Pinpoint the cell where the given text exists, returning its [X, Y] midpoint coordinate. 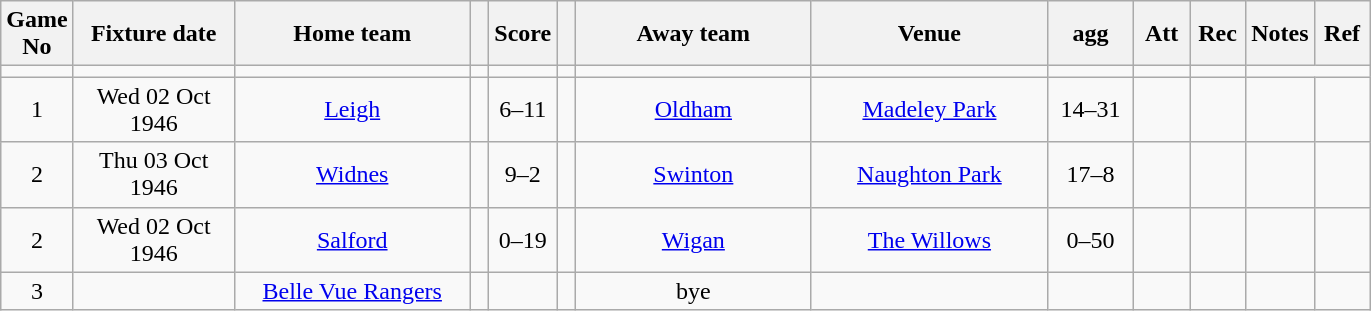
Oldham [693, 110]
Widnes [352, 174]
Venue [929, 34]
Madeley Park [929, 110]
Notes [1280, 34]
3 [37, 291]
Swinton [693, 174]
Wigan [693, 240]
0–19 [523, 240]
Salford [352, 240]
Att [1162, 34]
0–50 [1090, 240]
Thu 03 Oct 1946 [154, 174]
Naughton Park [929, 174]
Away team [693, 34]
14–31 [1090, 110]
Belle Vue Rangers [352, 291]
Score [523, 34]
9–2 [523, 174]
Leigh [352, 110]
6–11 [523, 110]
1 [37, 110]
Rec [1218, 34]
Ref [1342, 34]
Fixture date [154, 34]
17–8 [1090, 174]
Game No [37, 34]
agg [1090, 34]
bye [693, 291]
Home team [352, 34]
The Willows [929, 240]
